For the text-containing cell, return its midpoint in (X, Y) coordinate format. 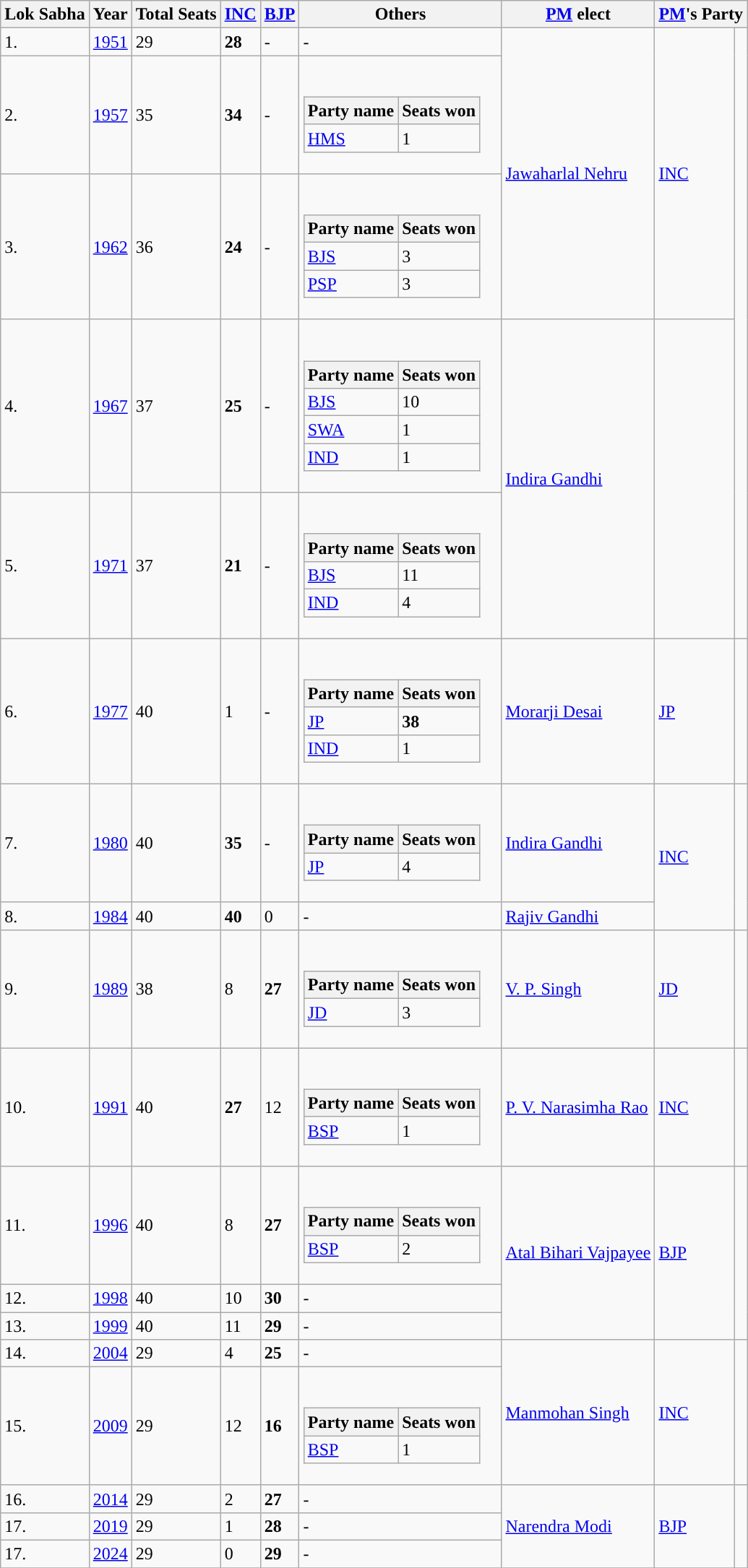
1977 (110, 711)
6. (45, 711)
Party name Seats won JD 3 (400, 989)
2024 (110, 1554)
SWA (351, 430)
2009 (110, 1426)
2019 (110, 1526)
4. (45, 406)
V. P. Singh (578, 989)
2014 (110, 1499)
PM elect (578, 14)
34 (240, 115)
1991 (110, 1107)
1996 (110, 1226)
12. (45, 1298)
Narendra Modi (578, 1526)
PM's Party (701, 14)
Others (400, 14)
1980 (110, 844)
HMS (351, 138)
1998 (110, 1298)
Manmohan Singh (578, 1413)
16. (45, 1499)
Lok Sabha (45, 14)
Party name Seats won JP 4 (400, 844)
11. (45, 1226)
2004 (110, 1353)
Year (110, 14)
1967 (110, 406)
Party name Seats won BJS 10 SWA 1 IND 1 (400, 406)
Jawaharlal Nehru (578, 174)
Party name Seats won BSP 2 (400, 1226)
13. (45, 1325)
21 (240, 566)
Atal Bihari Vajpayee (578, 1253)
2. (45, 115)
10. (45, 1107)
Morarji Desai (578, 711)
5. (45, 566)
Total Seats (176, 14)
1957 (110, 115)
P. V. Narasimha Rao (578, 1107)
Party name Seats won BJS 3 PSP 3 (400, 247)
1989 (110, 989)
1962 (110, 247)
Party name Seats won JP 38 IND 1 (400, 711)
Party name Seats won BJS 11 IND 4 (400, 566)
PSP (351, 284)
1971 (110, 566)
1951 (110, 42)
Party name Seats won HMS 1 (400, 115)
15. (45, 1426)
1. (45, 42)
14. (45, 1353)
1984 (110, 916)
7. (45, 844)
3. (45, 247)
1999 (110, 1325)
24 (240, 247)
8. (45, 916)
9. (45, 989)
36 (176, 247)
16 (280, 1426)
30 (280, 1298)
Rajiv Gandhi (578, 916)
